Identify which cell holds the provided text, then report its (x, y) central coordinate. 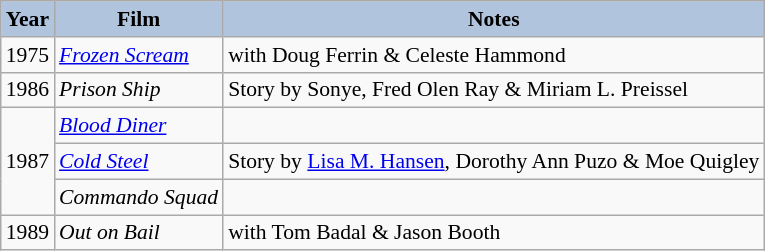
with Tom Badal & Jason Booth (494, 233)
Out on Bail (138, 233)
1975 (28, 55)
Commando Squad (138, 197)
Story by Sonye, Fred Olen Ray & Miriam L. Preissel (494, 90)
1987 (28, 162)
Cold Steel (138, 162)
1989 (28, 233)
with Doug Ferrin & Celeste Hammond (494, 55)
Notes (494, 19)
1986 (28, 90)
Film (138, 19)
Prison Ship (138, 90)
Blood Diner (138, 126)
Year (28, 19)
Frozen Scream (138, 55)
Story by Lisa M. Hansen, Dorothy Ann Puzo & Moe Quigley (494, 162)
